Identify which cell holds the provided text, then report its [X, Y] central coordinate. 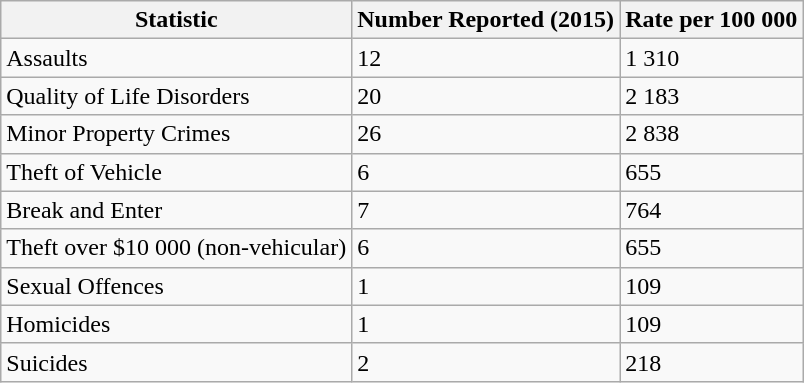
Quality of Life Disorders [176, 96]
26 [486, 134]
Theft over $10 000 (non-vehicular) [176, 248]
12 [486, 58]
7 [486, 210]
2 [486, 362]
Rate per 100 000 [712, 20]
Theft of Vehicle [176, 172]
Suicides [176, 362]
Number Reported (2015) [486, 20]
Statistic [176, 20]
Homicides [176, 324]
20 [486, 96]
2 183 [712, 96]
Sexual Offences [176, 286]
218 [712, 362]
Minor Property Crimes [176, 134]
764 [712, 210]
1 310 [712, 58]
2 838 [712, 134]
Break and Enter [176, 210]
Assaults [176, 58]
